From the cell containing the given text, extract its center point as (x, y) coordinate. 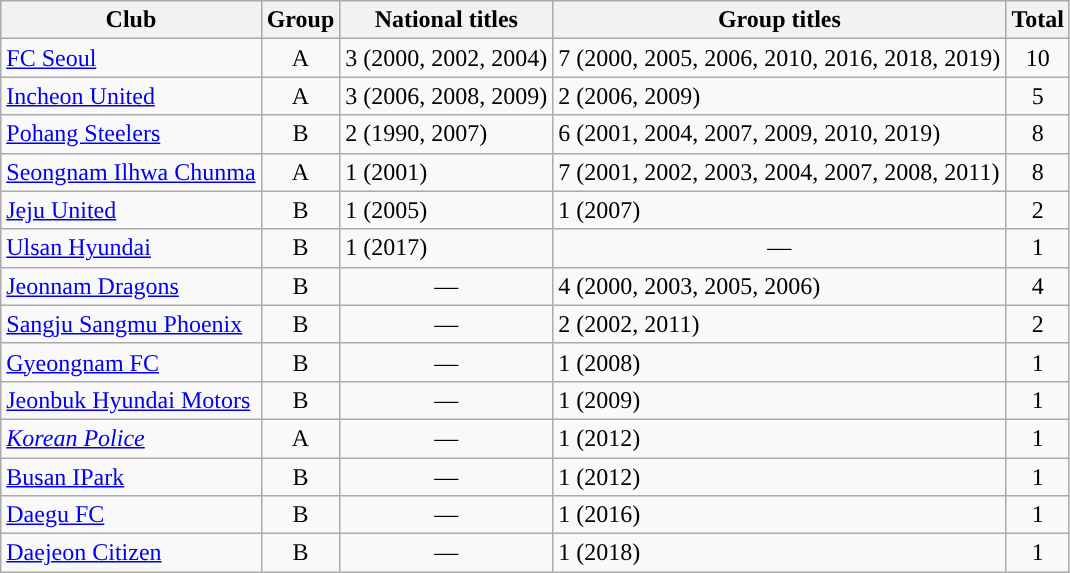
2 (1990, 2007) (446, 134)
Total (1038, 20)
Sangju Sangmu Phoenix (131, 324)
4 (2000, 2003, 2005, 2006) (780, 286)
Jeju United (131, 210)
6 (2001, 2004, 2007, 2009, 2010, 2019) (780, 134)
Club (131, 20)
2 (2006, 2009) (780, 96)
7 (2001, 2002, 2003, 2004, 2007, 2008, 2011) (780, 172)
1 (2008) (780, 362)
1 (2009) (780, 400)
Incheon United (131, 96)
7 (2000, 2005, 2006, 2010, 2016, 2018, 2019) (780, 58)
Daegu FC (131, 515)
Group (300, 20)
1 (2007) (780, 210)
Pohang Steelers (131, 134)
3 (2006, 2008, 2009) (446, 96)
1 (2005) (446, 210)
Seongnam Ilhwa Chunma (131, 172)
Jeonnam Dragons (131, 286)
10 (1038, 58)
Daejeon Citizen (131, 553)
5 (1038, 96)
1 (2016) (780, 515)
Gyeongnam FC (131, 362)
1 (2001) (446, 172)
3 (2000, 2002, 2004) (446, 58)
1 (2017) (446, 248)
National titles (446, 20)
Ulsan Hyundai (131, 248)
Jeonbuk Hyundai Motors (131, 400)
Busan IPark (131, 477)
Group titles (780, 20)
Korean Police (131, 438)
FC Seoul (131, 58)
4 (1038, 286)
2 (2002, 2011) (780, 324)
1 (2018) (780, 553)
